Detect which cell encompasses the target text, then output its (X, Y) center coordinate. 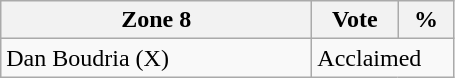
Acclaimed (383, 58)
% (426, 20)
Zone 8 (156, 20)
Dan Boudria (X) (156, 58)
Vote (355, 20)
